Extract the (x, y) coordinate from the center of the cell holding the provided text.  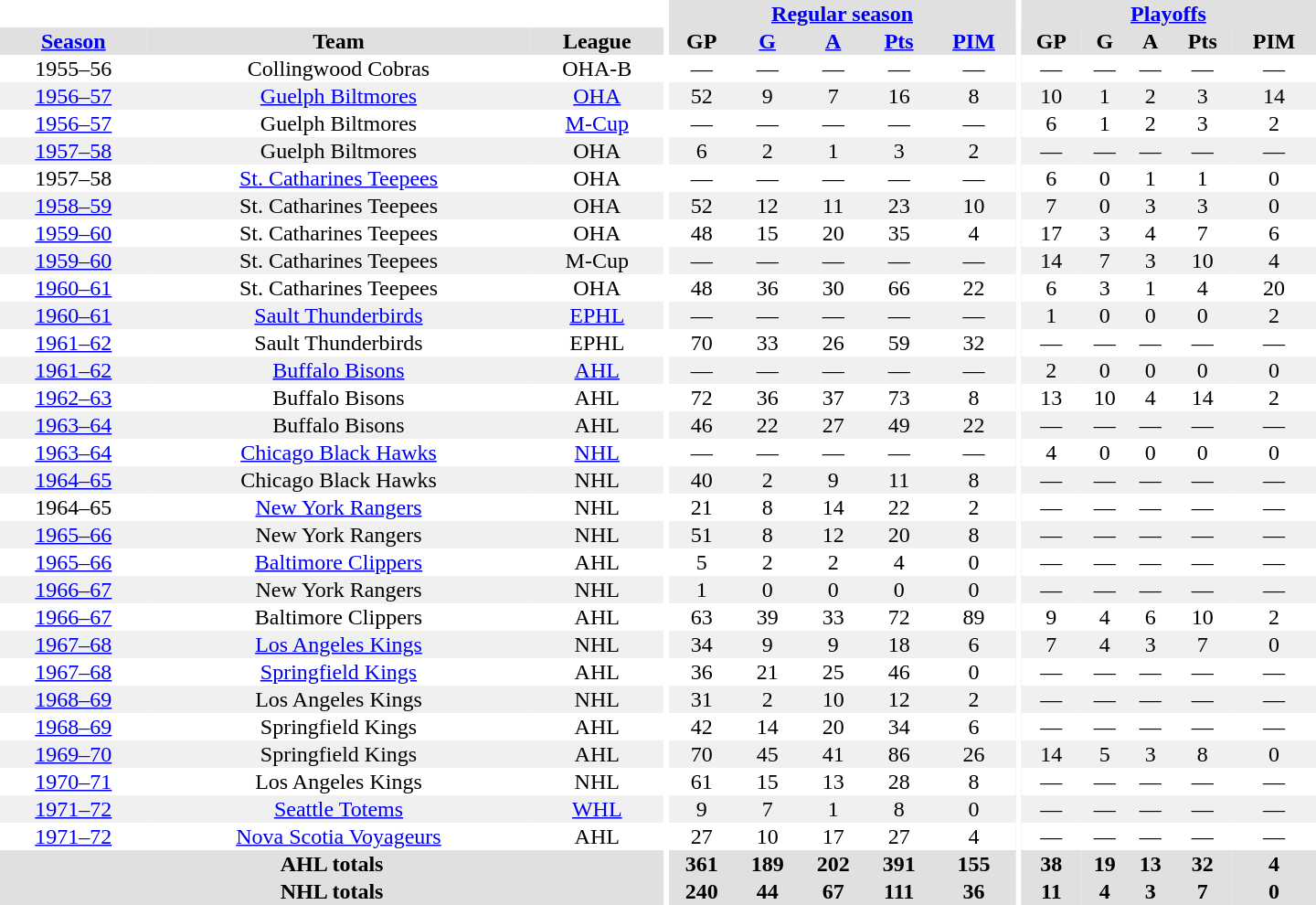
49 (899, 425)
67 (833, 891)
28 (899, 782)
Regular season (843, 14)
Seattle Totems (339, 809)
18 (899, 644)
240 (702, 891)
1955–56 (73, 69)
111 (899, 891)
51 (702, 535)
1958–59 (73, 206)
202 (833, 864)
Playoffs (1168, 14)
73 (899, 398)
23 (899, 206)
35 (899, 233)
40 (702, 480)
61 (702, 782)
38 (1051, 864)
1962–63 (73, 398)
Collingwood Cobras (339, 69)
19 (1105, 864)
86 (899, 754)
63 (702, 617)
155 (974, 864)
OHA-B (597, 69)
Season (73, 41)
30 (833, 288)
League (597, 41)
41 (833, 754)
NHL totals (332, 891)
Nova Scotia Voyageurs (339, 836)
66 (899, 288)
89 (974, 617)
1970–71 (73, 782)
361 (702, 864)
31 (702, 699)
39 (768, 617)
37 (833, 398)
25 (833, 672)
189 (768, 864)
59 (899, 343)
16 (899, 96)
AHL totals (332, 864)
42 (702, 727)
44 (768, 891)
1969–70 (73, 754)
Team (339, 41)
45 (768, 754)
WHL (597, 809)
391 (899, 864)
